Return the (x, y) coordinate for the center point of the cell that contains the specified text.  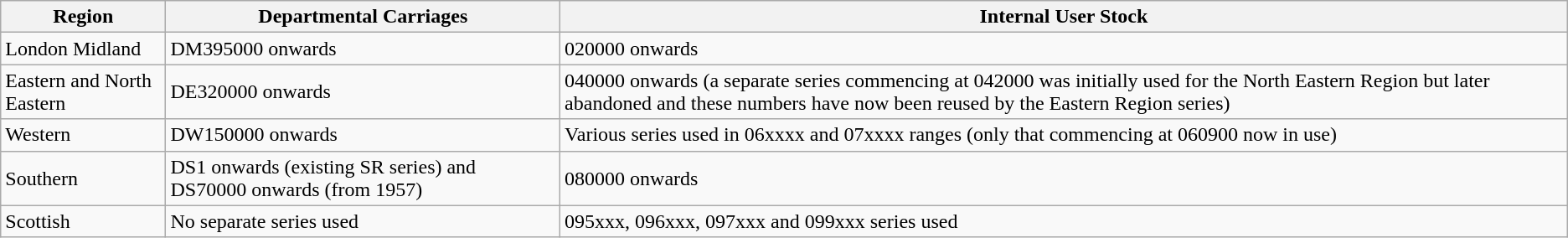
Internal User Stock (1064, 17)
Departmental Carriages (364, 17)
Western (84, 135)
DS1 onwards (existing SR series) and DS70000 onwards (from 1957) (364, 178)
London Midland (84, 49)
Southern (84, 178)
Various series used in 06xxxx and 07xxxx ranges (only that commencing at 060900 now in use) (1064, 135)
Eastern and North Eastern (84, 92)
DE320000 onwards (364, 92)
Scottish (84, 221)
020000 onwards (1064, 49)
DW150000 onwards (364, 135)
DM395000 onwards (364, 49)
080000 onwards (1064, 178)
Region (84, 17)
No separate series used (364, 221)
095xxx, 096xxx, 097xxx and 099xxx series used (1064, 221)
